Output the [x, y] coordinate of the center of the cell containing the given text.  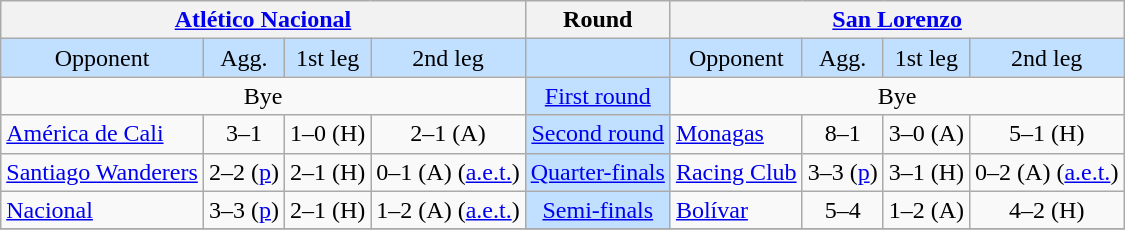
2–1 (A) [448, 134]
8–1 [842, 134]
4–2 (H) [1047, 210]
Round [598, 20]
3–1 (H) [926, 172]
2–2 (p) [244, 172]
5–4 [842, 210]
América de Cali [102, 134]
Bolívar [736, 210]
Monagas [736, 134]
Racing Club [736, 172]
Santiago Wanderers [102, 172]
Semi-finals [598, 210]
5–1 (H) [1047, 134]
Atlético Nacional [263, 20]
0–1 (A) (a.e.t.) [448, 172]
First round [598, 96]
1–0 (H) [327, 134]
3–1 [244, 134]
0–2 (A) (a.e.t.) [1047, 172]
Quarter-finals [598, 172]
Nacional [102, 210]
1–2 (A) [926, 210]
Second round [598, 134]
3–0 (A) [926, 134]
San Lorenzo [897, 20]
1–2 (A) (a.e.t.) [448, 210]
